From the cell containing the given text, extract its center point as [x, y] coordinate. 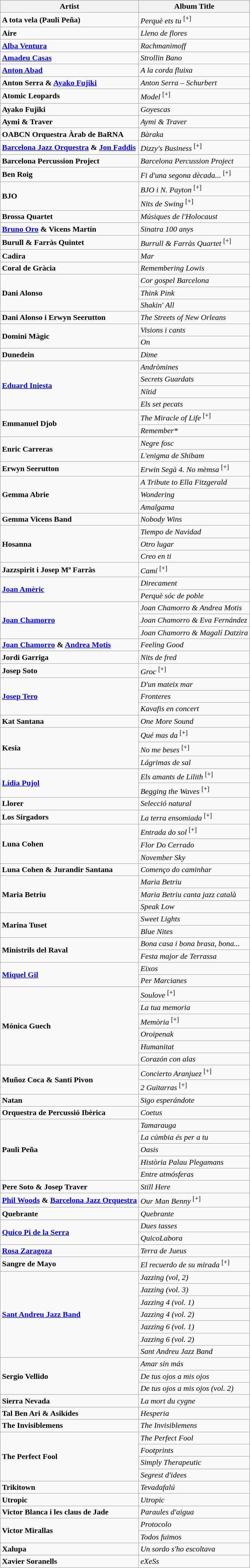
Atomic Leopards [69, 96]
Anton Serra – Schurbert [194, 83]
One More Sound [194, 721]
Dues tasses [194, 1226]
La tua memoria [194, 1007]
On [194, 342]
Quico Pi de la Serra [69, 1232]
Ben Roig [69, 175]
Paraules d'aigua [194, 1512]
Todos fuimos [194, 1537]
Nítid [194, 392]
De tus ojos a mis ojos (vol. 2) [194, 1389]
Eixos [194, 968]
Xalupa [69, 1549]
De tus ojos a mis ojos [194, 1376]
Kesia [69, 748]
Entrada do sol [+] [194, 832]
The Streets of New Orleans [194, 318]
Entre atmósferas [194, 1174]
Cadira [69, 256]
Feeling Good [194, 645]
Lleno de flores [194, 33]
Brossa Quartet [69, 217]
Creo en ti [194, 556]
Joan Amèric [69, 589]
Burrull & Farràs Quartet [+] [194, 243]
Pere Soto & Josep Traver [69, 1187]
Terra de Jueus [194, 1251]
Oroipenak [194, 1034]
Qué mas da [+] [194, 735]
Strollin Bano [194, 58]
D'un mateix mar [194, 684]
Cor gospel Barcelona [194, 281]
Trikitown [69, 1487]
Barcelona Jazz Orquestra & Jon Faddis [69, 147]
Jazzing (vol. 3) [194, 1290]
A Tribute to Ella Fitzgerald [194, 482]
Els set pecats [194, 404]
La mort du cygne [194, 1401]
Hesperia [194, 1413]
No me beses [+] [194, 749]
Amar sin más [194, 1364]
Concierto Aranjuez [+] [194, 1073]
Amadeu Casas [69, 58]
Aire [69, 33]
Tal Ben Ari & Asikides [69, 1413]
Ayako Fujiki [69, 109]
Secrets Guardats [194, 379]
Jazzing (vol, 2) [194, 1277]
Hosanna [69, 544]
Our Man Benny [+] [194, 1200]
Sweet Lights [194, 919]
La terra ensomiada [+] [194, 817]
Sinatra 100 anys [194, 229]
Los Sirgadors [69, 817]
Goyescas [194, 109]
Remember* [194, 431]
Luna Cohen [69, 844]
Alba Ventura [69, 45]
Tevadafalú [194, 1487]
Dizzy's Business [+] [194, 147]
2 Guitarras [+] [194, 1087]
Erwyn Seerutton [69, 469]
Domini Màgic [69, 336]
Gemma Abrie [69, 494]
BJO i N. Payton [+] [194, 189]
Model [+] [194, 96]
Soulove [+] [194, 994]
Kat Santana [69, 721]
Xavier Soranells [69, 1562]
QuicoLabora [194, 1238]
A tota vela (Pauli Peña) [69, 20]
Wondering [194, 495]
Footprints [194, 1450]
Tiempo de Navidad [194, 532]
Rosa Zaragoza [69, 1251]
Nits de Swing [+] [194, 203]
Emmanuel Djob [69, 424]
Memòria [+] [194, 1021]
Remembering Lowis [194, 268]
Protocolo [194, 1525]
Nobody Wins [194, 519]
Simply Therapeutic [194, 1463]
Història Palau Plegamans [194, 1162]
Artist [69, 6]
Think Pink [194, 293]
Amalgama [194, 507]
Blue Nites [194, 931]
Perquè ets tu [+] [194, 20]
Sierra Nevada [69, 1401]
Ministrils del Raval [69, 950]
A la corda fluixa [194, 70]
Victor Mirallas [69, 1531]
Natan [69, 1100]
Burull & Farràs Quintet [69, 243]
Llorer [69, 804]
Jazzing 6 (vol. 2) [194, 1339]
Rachmanimoff [194, 45]
Jazzing 6 (vol. 1) [194, 1327]
Muñoz Coca & Santi Pivon [69, 1080]
Selecció natural [194, 804]
Luna Cohen & Jurandir Santana [69, 869]
The Miracle of Life [+] [194, 417]
Bona casa i bona brasa, bona... [194, 944]
eXeSs [194, 1562]
BJO [69, 196]
L'enigma de Shibam [194, 456]
Kavafis en concert [194, 709]
Album Title [194, 6]
Enric Carreras [69, 449]
Camí [+] [194, 570]
Oasis [194, 1150]
Jordi Garriga [69, 657]
Flor Do Cerrado [194, 845]
Marina Tuset [69, 925]
Otro lugar [194, 544]
Per Marcianes [194, 981]
Músiques de l'Holocaust [194, 217]
Un sordo s'ho escoltava [194, 1549]
Josep Soto [69, 671]
Speak Low [194, 906]
Joan Chamorro & Eva Fernández [194, 620]
Jazzing 4 (vol. 1) [194, 1302]
Orquestra de Percussió Ibèrica [69, 1112]
Sigo esperándote [194, 1100]
Maria Betriu canta jazz català [194, 894]
Miquel Gil [69, 975]
Groc [+] [194, 671]
Pauli Peña [69, 1150]
Begging the Waves [+] [194, 790]
Jazzspirit i Josep Mª Farràs [69, 570]
Anton Abad [69, 70]
Dani Alonso i Erwyn Seerutton [69, 318]
Corazón con alas [194, 1059]
Dime [194, 355]
Eduard Iniesta [69, 385]
Festa major de Terrassa [194, 956]
La cúmbia és per a tu [194, 1137]
El recuerdo de su mirada [+] [194, 1264]
Bàraka [194, 134]
Joan Chamorro [69, 620]
Bruno Oro & Vicens Martín [69, 229]
Humanitat [194, 1047]
Lídia Pujol [69, 783]
Tamarauga [194, 1125]
Mónica Guech [69, 1026]
Victor Blanca i les claus de Jade [69, 1512]
Gemma Vicens Band [69, 519]
Sergio Vellido [69, 1376]
Still Here [194, 1187]
Visions i cants [194, 330]
Segrest d'idees [194, 1475]
Joan Chamorro & Magalí Datzira [194, 633]
Lágrimas de sal [194, 762]
Coral de Gràcia [69, 268]
Erwin Segà 4. No mèmsa [+] [194, 469]
November Sky [194, 857]
OABCN Orquestra Àrab de BaRNA [69, 134]
Els amants de Lilith [+] [194, 776]
Dunedein [69, 355]
Phil Woods & Barcelona Jazz Orquestra [69, 1200]
Fi d'una segona dècada... [+] [194, 175]
Negre fosc [194, 443]
Perquè sóc de poble [194, 596]
Nits de fred [194, 657]
Shakin' All [194, 305]
Dani Alonso [69, 293]
Mar [194, 256]
Coetus [194, 1112]
Andròmines [194, 367]
Anton Serra & Ayako Fujiki [69, 83]
Direcament [194, 583]
Fronteres [194, 697]
Començo do caminhar [194, 869]
Josep Tero [69, 696]
Sangre de Mayo [69, 1264]
Jazzing 4 (vol. 2) [194, 1314]
